Capture the cell that displays the provided text and extract its (x, y) central coordinate. 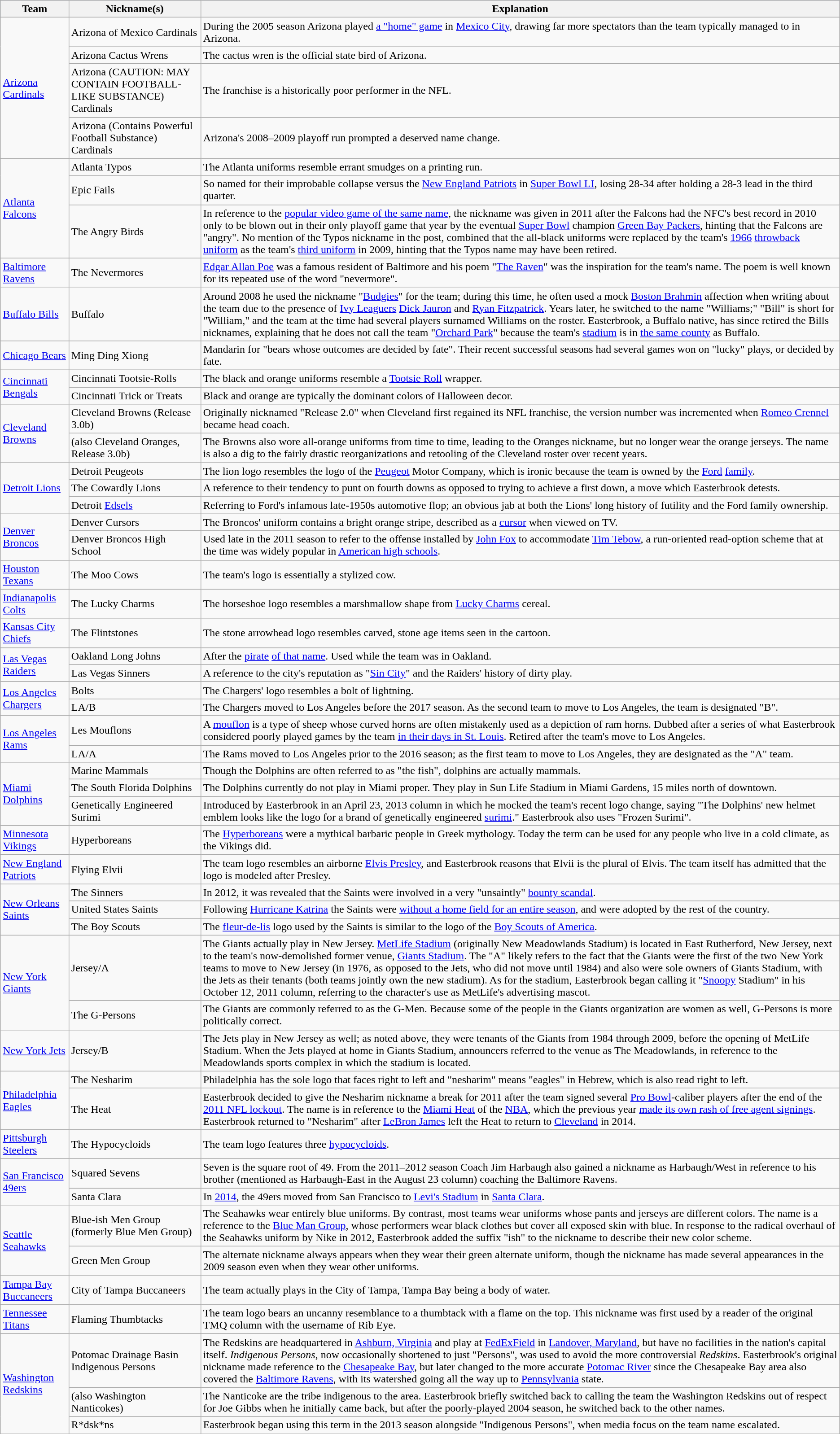
The stone arrowhead logo resembles carved, stone age items seen in the cartoon. (520, 633)
The Broncos' uniform contains a bright orange stripe, described as a cursor when viewed on TV. (520, 522)
Miami Dolphins (35, 794)
Green Men Group (135, 1261)
Epic Fails (135, 190)
The Heat (135, 1109)
The Chargers moved to Los Angeles before the 2017 season. As the second team to move to Los Angeles, the team is designated "B". (520, 707)
Arizona Cardinals (35, 88)
The Sinners (135, 892)
The South Florida Dolphins (135, 788)
Potomac Drainage Basin Indigenous Persons (135, 1360)
Detroit Lions (35, 488)
Buffalo Bills (35, 314)
Though the Dolphins are often referred to as "the fish", dolphins are actually mammals. (520, 771)
Los Angeles Chargers (35, 699)
The Angry Birds (135, 232)
Explanation (520, 9)
During the 2005 season Arizona played a "home" game in Mexico City, drawing far more spectators than the team typically managed to in Arizona. (520, 32)
The G-Persons (135, 1015)
Santa Clara (135, 1197)
Las Vegas Raiders (35, 665)
The Flintstones (135, 633)
New England Patriots (35, 870)
The Nesharim (135, 1080)
In 2014, the 49ers moved from San Francisco to Levi's Stadium in Santa Clara. (520, 1197)
Oakland Long Johns (135, 656)
Cincinnati Trick or Treats (135, 395)
A reference to the city's reputation as "Sin City" and the Raiders' history of dirty play. (520, 673)
New York Giants (35, 983)
Philadelphia Eagles (35, 1100)
Baltimore Ravens (35, 273)
Following Hurricane Katrina the Saints were without a home field for an entire season, and were adopted by the rest of the country. (520, 909)
Detroit Peugeots (135, 471)
Tampa Bay Buccaneers (35, 1290)
The horseshoe logo resembles a marshmallow shape from Lucky Charms cereal. (520, 604)
R*dsk*ns (135, 1425)
Genetically Engineered Surimi (135, 811)
Arizona Cactus Wrens (135, 55)
LA/A (135, 753)
Atlanta Falcons (35, 208)
City of Tampa Buccaneers (135, 1290)
Las Vegas Sinners (135, 673)
Arizona's 2008–2009 playoff run prompted a deserved name change. (520, 138)
Pittsburgh Steelers (35, 1144)
Referring to Ford's infamous late-1950s automotive flop; an obvious jab at both the Lions' long history of futility and the Ford family ownership. (520, 505)
Les Mouflons (135, 730)
Mandarin for "bears whose outcomes are decided by fate". Their recent successful seasons had several games won on "lucky" plays, or decided by fate. (520, 355)
The cactus wren is the official state bird of Arizona. (520, 55)
Bolts (135, 690)
Houston Texans (35, 574)
New York Jets (35, 1050)
New Orleans Saints (35, 909)
LA/B (135, 707)
The Chargers' logo resembles a bolt of lightning. (520, 690)
The Lucky Charms (135, 604)
The Cowardly Lions (135, 488)
The black and orange uniforms resemble a Tootsie Roll wrapper. (520, 378)
So named for their improbable collapse versus the New England Patriots in Super Bowl LI, losing 28-34 after holding a 28-3 lead in the third quarter. (520, 190)
San Francisco 49ers (35, 1182)
The team logo features three hypocycloids. (520, 1144)
Los Angeles Rams (35, 739)
Kansas City Chiefs (35, 633)
Arizona of Mexico Cardinals (135, 32)
Blue-ish Men Group (formerly Blue Men Group) (135, 1226)
Ming Ding Xiong (135, 355)
In 2012, it was revealed that the Saints were involved in a very "unsaintly" bounty scandal. (520, 892)
(also Washington Nanticokes) (135, 1402)
(also Cleveland Oranges, Release 3.0b) (135, 448)
A reference to their tendency to punt on fourth downs as opposed to trying to achieve a first down, a move which Easterbrook detests. (520, 488)
Team (35, 9)
Jersey/A (135, 968)
Flying Elvii (135, 870)
The Dolphins currently do not play in Miami proper. They play in Sun Life Stadium in Miami Gardens, 15 miles north of downtown. (520, 788)
The Hypocycloids (135, 1144)
Washington Redskins (35, 1384)
United States Saints (135, 909)
Cincinnati Bengals (35, 387)
The team's logo is essentially a stylized cow. (520, 574)
Cincinnati Tootsie-Rolls (135, 378)
Arizona (CAUTION: MAY CONTAIN FOOTBALL-LIKE SUBSTANCE) Cardinals (135, 91)
Black and orange are typically the dominant colors of Halloween decor. (520, 395)
Easterbrook began using this term in the 2013 season alongside "Indigenous Persons", when media focus on the team name escalated. (520, 1425)
Indianapolis Colts (35, 604)
Tennessee Titans (35, 1319)
Cleveland Browns (35, 433)
Minnesota Vikings (35, 840)
The fleur-de-lis logo used by the Saints is similar to the logo of the Boy Scouts of America. (520, 927)
Denver Cursors (135, 522)
The Moo Cows (135, 574)
Buffalo (135, 314)
The Boy Scouts (135, 927)
Atlanta Typos (135, 167)
The franchise is a historically poor performer in the NFL. (520, 91)
The Atlanta uniforms resemble errant smudges on a printing run. (520, 167)
Detroit Edsels (135, 505)
Squared Sevens (135, 1173)
Denver Broncos High School (135, 546)
Jersey/B (135, 1050)
The team actually plays in the City of Tampa, Tampa Bay being a body of water. (520, 1290)
After the pirate of that name. Used while the team was in Oakland. (520, 656)
The Nevermores (135, 273)
Hyperboreans (135, 840)
Chicago Bears (35, 355)
Marine Mammals (135, 771)
The Rams moved to Los Angeles prior to the 2016 season; as the first team to move to Los Angeles, they are designated as the "A" team. (520, 753)
Philadelphia has the sole logo that faces right to left and "nesharim" means "eagles" in Hebrew, which is also read right to left. (520, 1080)
The lion logo resembles the logo of the Peugeot Motor Company, which is ironic because the team is owned by the Ford family. (520, 471)
Flaming Thumbtacks (135, 1319)
Denver Broncos (35, 537)
Seattle Seahawks (35, 1240)
Arizona (Contains Powerful Football Substance) Cardinals (135, 138)
Nickname(s) (135, 9)
Cleveland Browns (Release 3.0b) (135, 419)
